Return the (X, Y) coordinate for the center point of the cell that contains the specified text.  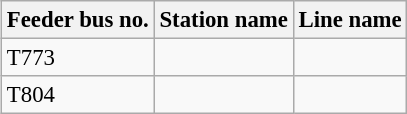
Line name (350, 20)
Feeder bus no. (78, 20)
Station name (224, 20)
T773 (78, 58)
T804 (78, 95)
